Locate the cell with the specified text and output its [X, Y] center coordinate. 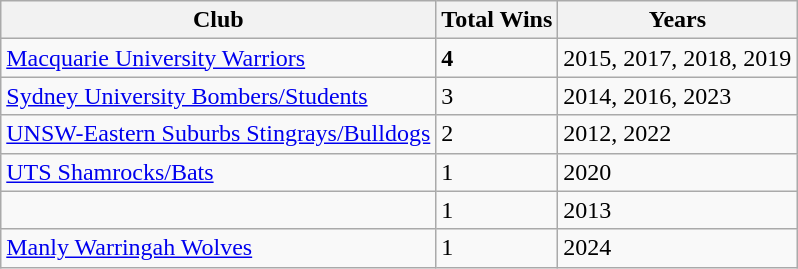
Total Wins [497, 20]
2 [497, 134]
UNSW-Eastern Suburbs Stingrays/Bulldogs [218, 134]
2020 [678, 172]
Macquarie University Warriors [218, 58]
2014, 2016, 2023 [678, 96]
UTS Shamrocks/Bats [218, 172]
Club [218, 20]
2015, 2017, 2018, 2019 [678, 58]
2013 [678, 210]
3 [497, 96]
Sydney University Bombers/Students [218, 96]
4 [497, 58]
2024 [678, 248]
Years [678, 20]
Manly Warringah Wolves [218, 248]
2012, 2022 [678, 134]
